Search for the cell housing the specified text and yield its [X, Y] center coordinate. 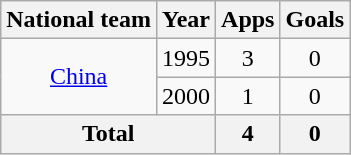
1995 [186, 58]
1 [248, 96]
2000 [186, 96]
Year [186, 20]
Total [108, 134]
Apps [248, 20]
Goals [315, 20]
China [79, 77]
4 [248, 134]
National team [79, 20]
3 [248, 58]
